Find where the given text appears and provide that cell's center as [X, Y] coordinate. 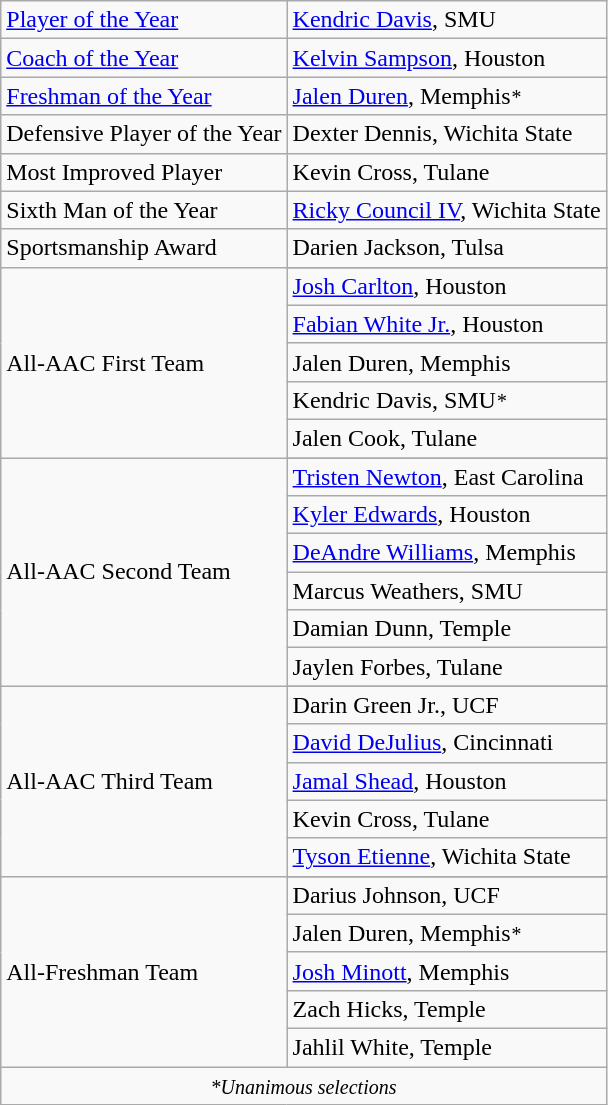
DeAndre Williams, Memphis [446, 553]
Most Improved Player [144, 172]
Sportsmanship Award [144, 248]
Marcus Weathers, SMU [446, 591]
Darius Johnson, UCF [446, 895]
Player of the Year [144, 20]
Jalen Duren, Memphis [446, 362]
Kendric Davis, SMU [446, 20]
Darien Jackson, Tulsa [446, 248]
Jalen Cook, Tulane [446, 438]
Fabian White Jr., Houston [446, 324]
Josh Minott, Memphis [446, 971]
Kyler Edwards, Houston [446, 515]
Tyson Etienne, Wichita State [446, 857]
David DeJulius, Cincinnati [446, 743]
Freshman of the Year [144, 96]
Jaylen Forbes, Tulane [446, 667]
Tristen Newton, East Carolina [446, 477]
Damian Dunn, Temple [446, 629]
Sixth Man of the Year [144, 210]
Jahlil White, Temple [446, 1047]
*Unanimous selections [304, 1085]
Defensive Player of the Year [144, 134]
Kelvin Sampson, Houston [446, 58]
All-AAC First Team [144, 362]
Ricky Council IV, Wichita State [446, 210]
All-AAC Third Team [144, 781]
Kendric Davis, SMU* [446, 400]
All-AAC Second Team [144, 572]
Coach of the Year [144, 58]
All-Freshman Team [144, 971]
Darin Green Jr., UCF [446, 705]
Dexter Dennis, Wichita State [446, 134]
Zach Hicks, Temple [446, 1009]
Josh Carlton, Houston [446, 286]
Jamal Shead, Houston [446, 781]
